For the text-containing cell, return its midpoint in (X, Y) coordinate format. 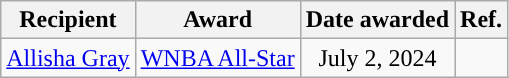
July 2, 2024 (377, 58)
Ref. (482, 20)
Award (218, 20)
Recipient (68, 20)
Allisha Gray (68, 58)
Date awarded (377, 20)
WNBA All-Star (218, 58)
